Extract the (x, y) coordinate from the center of the cell holding the provided text.  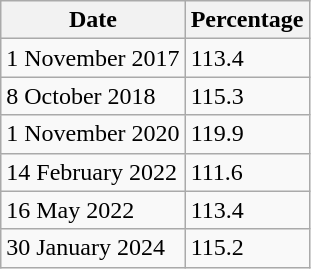
8 October 2018 (93, 96)
111.6 (247, 172)
1 November 2020 (93, 134)
115.2 (247, 248)
Percentage (247, 20)
16 May 2022 (93, 210)
Date (93, 20)
30 January 2024 (93, 248)
115.3 (247, 96)
1 November 2017 (93, 58)
119.9 (247, 134)
14 February 2022 (93, 172)
